Identify which cell holds the provided text, then report its [x, y] central coordinate. 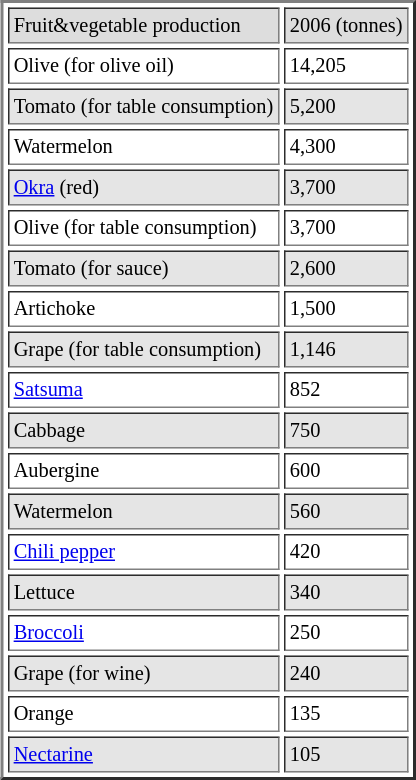
Nectarine [144, 754]
Orange [144, 714]
Aubergine [144, 471]
Olive (for olive oil) [144, 66]
Artichoke [144, 309]
1,146 [346, 350]
Lettuce [144, 592]
Satsuma [144, 390]
250 [346, 633]
135 [346, 714]
Cabbage [144, 430]
14,205 [346, 66]
852 [346, 390]
Fruit&vegetable production [144, 26]
240 [346, 674]
4,300 [346, 147]
Tomato (for table consumption) [144, 106]
420 [346, 552]
560 [346, 512]
2006 (tonnes) [346, 26]
Okra (red) [144, 188]
2,600 [346, 268]
Grape (for wine) [144, 674]
Grape (for table consumption) [144, 350]
5,200 [346, 106]
1,500 [346, 309]
750 [346, 430]
Chili pepper [144, 552]
Olive (for table consumption) [144, 228]
600 [346, 471]
340 [346, 592]
Tomato (for sauce) [144, 268]
Broccoli [144, 633]
105 [346, 754]
